Search for the cell housing the specified text and yield its [x, y] center coordinate. 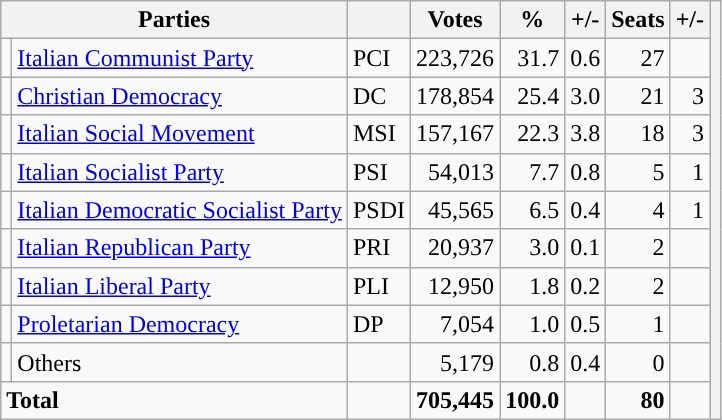
22.3 [532, 134]
Total [174, 400]
12,950 [456, 286]
31.7 [532, 58]
80 [638, 400]
Votes [456, 20]
178,854 [456, 96]
PSDI [378, 210]
0.6 [586, 58]
21 [638, 96]
6.5 [532, 210]
3.8 [586, 134]
MSI [378, 134]
5,179 [456, 362]
Seats [638, 20]
Italian Communist Party [180, 58]
PSI [378, 172]
5 [638, 172]
Parties [174, 20]
Others [180, 362]
100.0 [532, 400]
DC [378, 96]
54,013 [456, 172]
157,167 [456, 134]
18 [638, 134]
Italian Liberal Party [180, 286]
Italian Social Movement [180, 134]
% [532, 20]
7.7 [532, 172]
DP [378, 324]
0 [638, 362]
Italian Democratic Socialist Party [180, 210]
PRI [378, 248]
1.8 [532, 286]
25.4 [532, 96]
20,937 [456, 248]
Italian Socialist Party [180, 172]
0.2 [586, 286]
0.5 [586, 324]
1.0 [532, 324]
7,054 [456, 324]
0.1 [586, 248]
Proletarian Democracy [180, 324]
Christian Democracy [180, 96]
4 [638, 210]
Italian Republican Party [180, 248]
223,726 [456, 58]
705,445 [456, 400]
PLI [378, 286]
PCI [378, 58]
45,565 [456, 210]
27 [638, 58]
